Search for the cell housing the specified text and yield its [x, y] center coordinate. 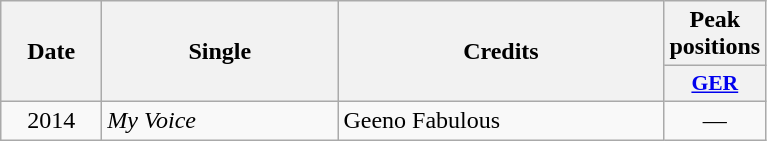
Peak positions [715, 34]
Credits [501, 52]
Geeno Fabulous [501, 120]
Single [220, 52]
— [715, 120]
My Voice [220, 120]
2014 [52, 120]
Date [52, 52]
GER [715, 84]
